Output the (x, y) coordinate of the center of the cell containing the given text.  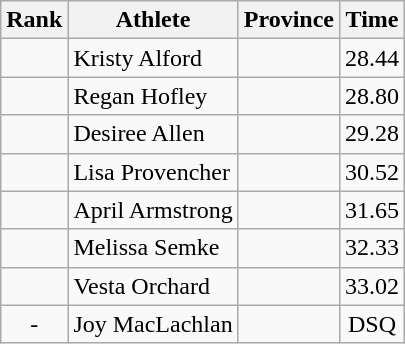
April Armstrong (153, 210)
Time (372, 20)
30.52 (372, 172)
Desiree Allen (153, 134)
- (34, 324)
Province (288, 20)
28.44 (372, 58)
Athlete (153, 20)
28.80 (372, 96)
32.33 (372, 248)
Vesta Orchard (153, 286)
Melissa Semke (153, 248)
Rank (34, 20)
33.02 (372, 286)
DSQ (372, 324)
29.28 (372, 134)
Regan Hofley (153, 96)
Lisa Provencher (153, 172)
Kristy Alford (153, 58)
Joy MacLachlan (153, 324)
31.65 (372, 210)
